For the text-containing cell, return its midpoint in [X, Y] coordinate format. 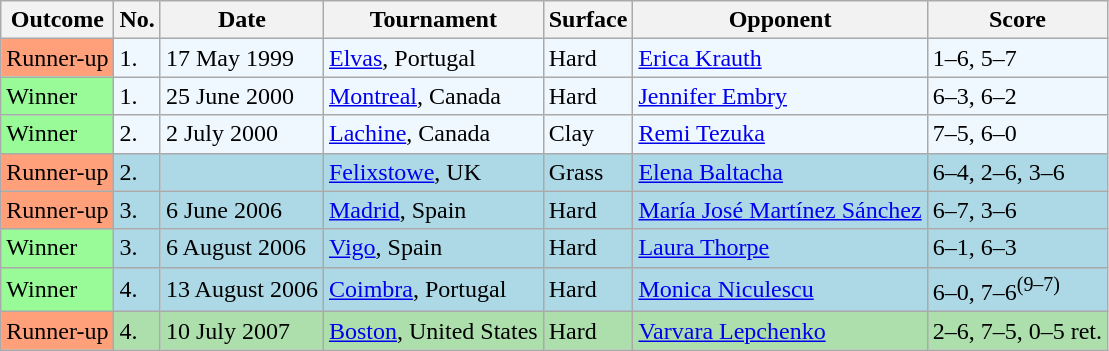
Vigo, Spain [433, 248]
Score [1017, 20]
Surface [588, 20]
Elena Baltacha [780, 172]
Monica Niculescu [780, 290]
6 June 2006 [242, 210]
Remi Tezuka [780, 134]
Date [242, 20]
Clay [588, 134]
6–4, 2–6, 3–6 [1017, 172]
María José Martínez Sánchez [780, 210]
Madrid, Spain [433, 210]
Opponent [780, 20]
Coimbra, Portugal [433, 290]
6 August 2006 [242, 248]
Felixstowe, UK [433, 172]
Lachine, Canada [433, 134]
Varvara Lepchenko [780, 331]
Jennifer Embry [780, 96]
Grass [588, 172]
Outcome [58, 20]
6–1, 6–3 [1017, 248]
25 June 2000 [242, 96]
2–6, 7–5, 0–5 ret. [1017, 331]
Elvas, Portugal [433, 58]
Erica Krauth [780, 58]
Boston, United States [433, 331]
6–0, 7–6(9–7) [1017, 290]
1–6, 5–7 [1017, 58]
Montreal, Canada [433, 96]
Laura Thorpe [780, 248]
10 July 2007 [242, 331]
6–3, 6–2 [1017, 96]
Tournament [433, 20]
17 May 1999 [242, 58]
2 July 2000 [242, 134]
6–7, 3–6 [1017, 210]
7–5, 6–0 [1017, 134]
No. [137, 20]
13 August 2006 [242, 290]
